Detect which cell encompasses the target text, then output its [x, y] center coordinate. 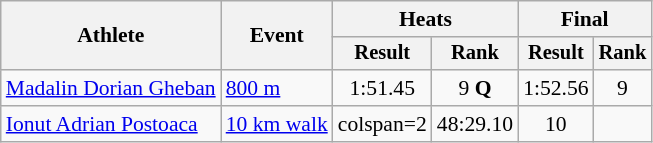
9 [623, 88]
800 m [277, 88]
Ionut Adrian Postoaca [111, 124]
Athlete [111, 36]
48:29.10 [475, 124]
Madalin Dorian Gheban [111, 88]
10 km walk [277, 124]
9 Q [475, 88]
10 [556, 124]
1:51.45 [382, 88]
colspan=2 [382, 124]
Heats [426, 19]
1:52.56 [556, 88]
Event [277, 36]
Final [584, 19]
